From the cell containing the given text, extract its center point as [X, Y] coordinate. 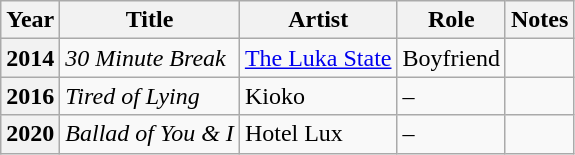
Kioko [318, 96]
2020 [30, 134]
2014 [30, 58]
Boyfriend [451, 58]
Tired of Lying [150, 96]
Ballad of You & I [150, 134]
Year [30, 20]
Title [150, 20]
30 Minute Break [150, 58]
2016 [30, 96]
Notes [539, 20]
Hotel Lux [318, 134]
The Luka State [318, 58]
Artist [318, 20]
Role [451, 20]
